Return the (X, Y) coordinate for the center point of the cell that contains the specified text.  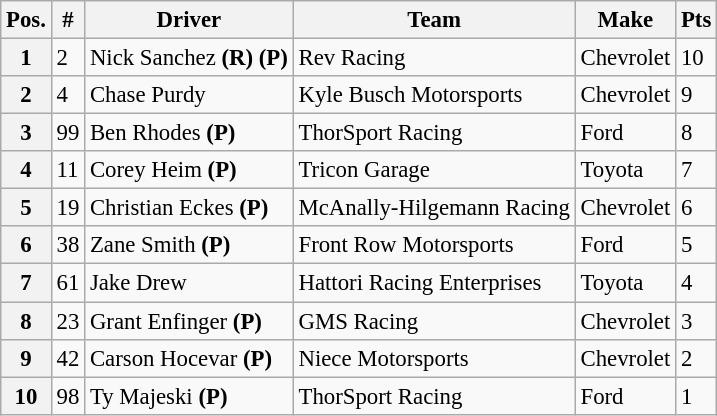
Carson Hocevar (P) (190, 358)
Jake Drew (190, 283)
Make (625, 20)
61 (68, 283)
Nick Sanchez (R) (P) (190, 58)
Christian Eckes (P) (190, 208)
Hattori Racing Enterprises (434, 283)
# (68, 20)
42 (68, 358)
McAnally-Hilgemann Racing (434, 208)
Ty Majeski (P) (190, 396)
Tricon Garage (434, 170)
Zane Smith (P) (190, 245)
98 (68, 396)
19 (68, 208)
Pos. (26, 20)
Front Row Motorsports (434, 245)
11 (68, 170)
Driver (190, 20)
38 (68, 245)
GMS Racing (434, 321)
Pts (696, 20)
Corey Heim (P) (190, 170)
Kyle Busch Motorsports (434, 95)
Rev Racing (434, 58)
Ben Rhodes (P) (190, 133)
Grant Enfinger (P) (190, 321)
Chase Purdy (190, 95)
Team (434, 20)
Niece Motorsports (434, 358)
99 (68, 133)
23 (68, 321)
